Provide the (X, Y) coordinate of the cell's center where the given text is located.  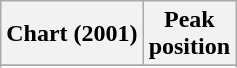
Peakposition (189, 34)
Chart (2001) (72, 34)
